Return (x, y) of the center of cell containing provided text 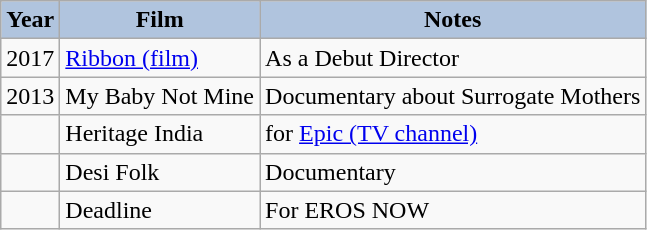
As a Debut Director (453, 58)
For EROS NOW (453, 210)
Film (160, 20)
2017 (30, 58)
Ribbon (film) (160, 58)
for Epic (TV channel) (453, 134)
Documentary (453, 172)
My Baby Not Mine (160, 96)
Documentary about Surrogate Mothers (453, 96)
Desi Folk (160, 172)
Year (30, 20)
Heritage India (160, 134)
2013 (30, 96)
Deadline (160, 210)
Notes (453, 20)
